Find where the given text appears and provide that cell's center as (X, Y) coordinate. 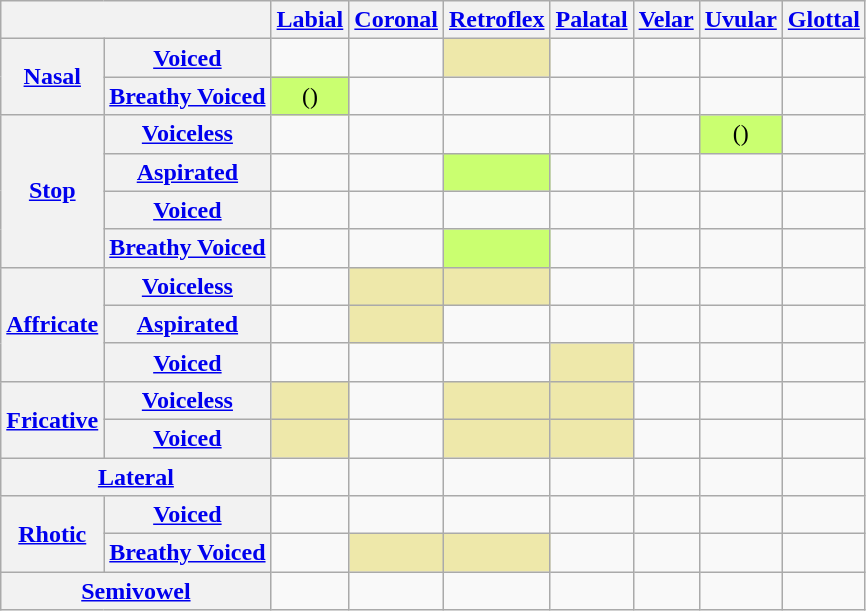
Semivowel (136, 591)
Velar (666, 20)
Rhotic (52, 534)
Affricate (52, 324)
Nasal (52, 77)
Lateral (136, 477)
Glottal (824, 20)
Fricative (52, 419)
Coronal (396, 20)
Labial (310, 20)
Stop (52, 191)
Uvular (740, 20)
Retroflex (496, 20)
Palatal (592, 20)
